Locate the cell with the specified text and output its [X, Y] center coordinate. 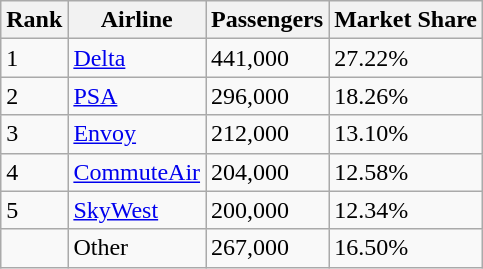
12.34% [406, 210]
267,000 [268, 248]
18.26% [406, 96]
1 [34, 58]
441,000 [268, 58]
27.22% [406, 58]
5 [34, 210]
296,000 [268, 96]
Airline [137, 20]
4 [34, 172]
204,000 [268, 172]
Rank [34, 20]
SkyWest [137, 210]
CommuteAir [137, 172]
2 [34, 96]
3 [34, 134]
Envoy [137, 134]
16.50% [406, 248]
Passengers [268, 20]
12.58% [406, 172]
Other [137, 248]
Market Share [406, 20]
13.10% [406, 134]
Delta [137, 58]
212,000 [268, 134]
200,000 [268, 210]
PSA [137, 96]
